From the cell containing the given text, extract its center point as (X, Y) coordinate. 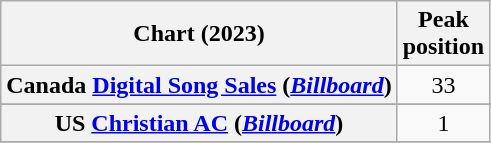
33 (443, 85)
1 (443, 123)
Chart (2023) (199, 34)
Peakposition (443, 34)
Canada Digital Song Sales (Billboard) (199, 85)
US Christian AC (Billboard) (199, 123)
